Extract the [x, y] coordinate from the center of the cell holding the provided text.  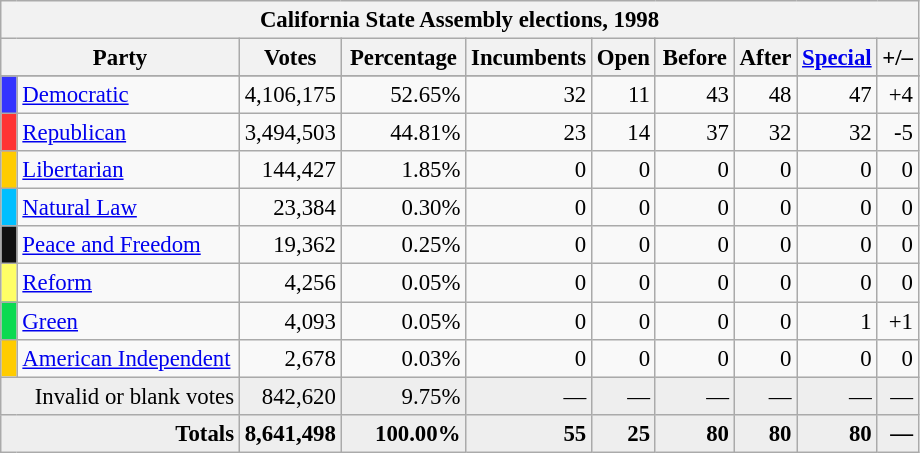
Special [837, 58]
Before [694, 58]
19,362 [290, 245]
4,256 [290, 283]
4,106,175 [290, 95]
25 [624, 433]
+1 [898, 321]
+4 [898, 95]
144,427 [290, 170]
44.81% [404, 133]
11 [624, 95]
California State Assembly elections, 1998 [460, 20]
Incumbents [529, 58]
Natural Law [128, 208]
4,093 [290, 321]
After [765, 58]
23,384 [290, 208]
Reform [128, 283]
2,678 [290, 358]
1 [837, 321]
100.00% [404, 433]
3,494,503 [290, 133]
Votes [290, 58]
Peace and Freedom [128, 245]
-5 [898, 133]
47 [837, 95]
14 [624, 133]
0.03% [404, 358]
9.75% [404, 396]
52.65% [404, 95]
+/– [898, 58]
Republican [128, 133]
Libertarian [128, 170]
55 [529, 433]
Totals [120, 433]
37 [694, 133]
Green [128, 321]
23 [529, 133]
Invalid or blank votes [120, 396]
1.85% [404, 170]
0.30% [404, 208]
842,620 [290, 396]
0.25% [404, 245]
43 [694, 95]
Party [120, 58]
Open [624, 58]
48 [765, 95]
Democratic [128, 95]
Percentage [404, 58]
American Independent [128, 358]
8,641,498 [290, 433]
